Pinpoint the cell where the given text exists, returning its [x, y] midpoint coordinate. 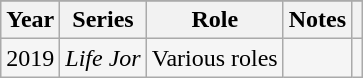
Various roles [214, 58]
Role [214, 20]
2019 [30, 58]
Life Jor [103, 58]
Notes [317, 20]
Year [30, 20]
Series [103, 20]
